From the cell containing the given text, extract its center point as [x, y] coordinate. 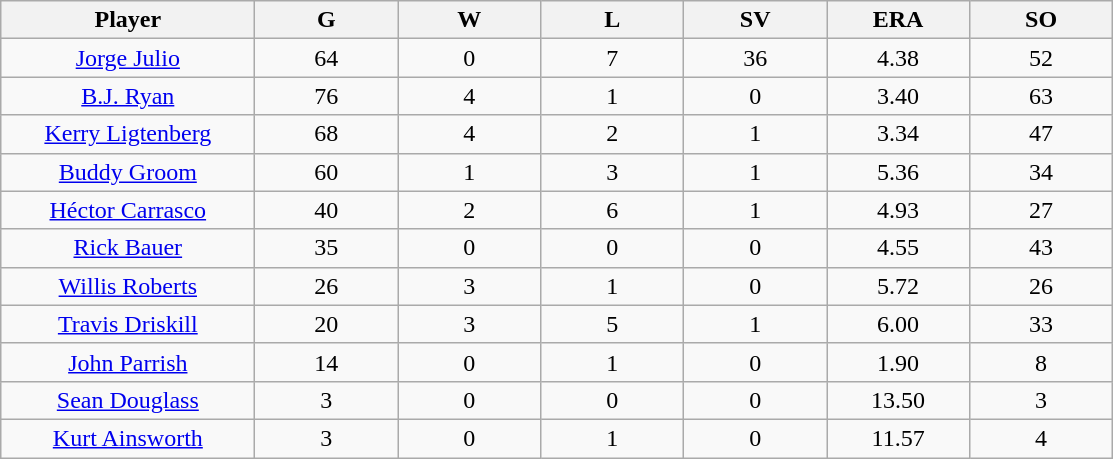
Kerry Ligtenberg [128, 134]
W [470, 20]
Rick Bauer [128, 248]
Player [128, 20]
52 [1042, 58]
14 [326, 362]
Kurt Ainsworth [128, 438]
60 [326, 172]
4.38 [898, 58]
Héctor Carrasco [128, 210]
40 [326, 210]
Willis Roberts [128, 286]
33 [1042, 324]
35 [326, 248]
G [326, 20]
5.36 [898, 172]
Travis Driskill [128, 324]
5 [612, 324]
47 [1042, 134]
13.50 [898, 400]
43 [1042, 248]
27 [1042, 210]
3.40 [898, 96]
64 [326, 58]
34 [1042, 172]
76 [326, 96]
8 [1042, 362]
20 [326, 324]
Sean Douglass [128, 400]
B.J. Ryan [128, 96]
L [612, 20]
1.90 [898, 362]
SO [1042, 20]
6 [612, 210]
5.72 [898, 286]
68 [326, 134]
John Parrish [128, 362]
63 [1042, 96]
7 [612, 58]
6.00 [898, 324]
36 [756, 58]
4.55 [898, 248]
ERA [898, 20]
Buddy Groom [128, 172]
Jorge Julio [128, 58]
4.93 [898, 210]
3.34 [898, 134]
SV [756, 20]
11.57 [898, 438]
